Pinpoint the cell where the given text exists, returning its [x, y] midpoint coordinate. 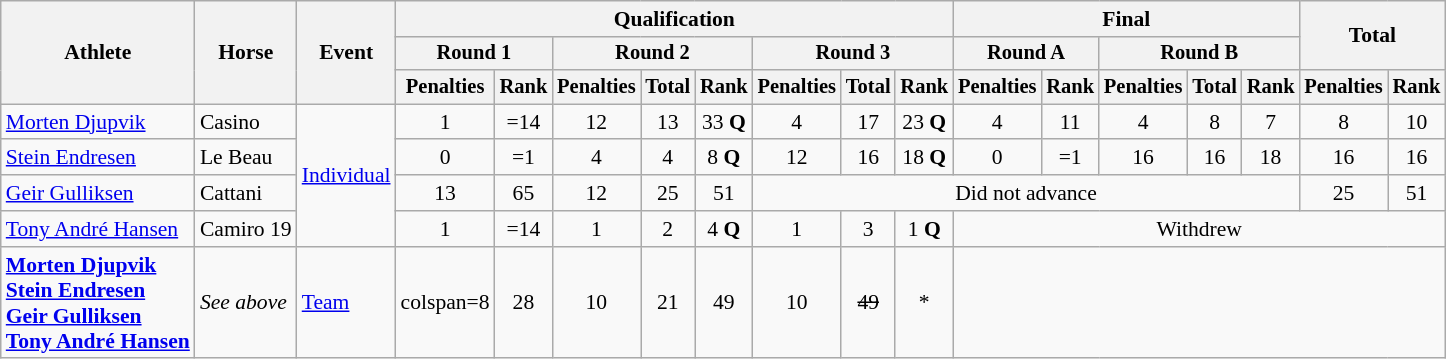
Final [1126, 19]
* [924, 303]
Round 3 [853, 54]
Withdrew [1199, 229]
Athlete [98, 52]
3 [868, 229]
2 [668, 229]
Did not advance [1026, 193]
18 [1271, 158]
Round B [1199, 54]
Stein Endresen [98, 158]
Round A [1026, 54]
7 [1271, 122]
Team [346, 303]
Morten Djupvik [98, 122]
Camiro 19 [246, 229]
Geir Gulliksen [98, 193]
33 Q [724, 122]
21 [668, 303]
28 [524, 303]
colspan=8 [446, 303]
Individual [346, 175]
23 Q [924, 122]
Round 1 [474, 54]
Horse [246, 52]
Qualification [675, 19]
Casino [246, 122]
Round 2 [652, 54]
11 [1070, 122]
Event [346, 52]
Tony André Hansen [98, 229]
18 Q [924, 158]
Le Beau [246, 158]
4 Q [724, 229]
17 [868, 122]
Cattani [246, 193]
65 [524, 193]
1 Q [924, 229]
See above [246, 303]
8 Q [724, 158]
Morten Djupvik Stein EndresenGeir GulliksenTony André Hansen [98, 303]
